Output the (X, Y) coordinate of the center of the cell containing the given text.  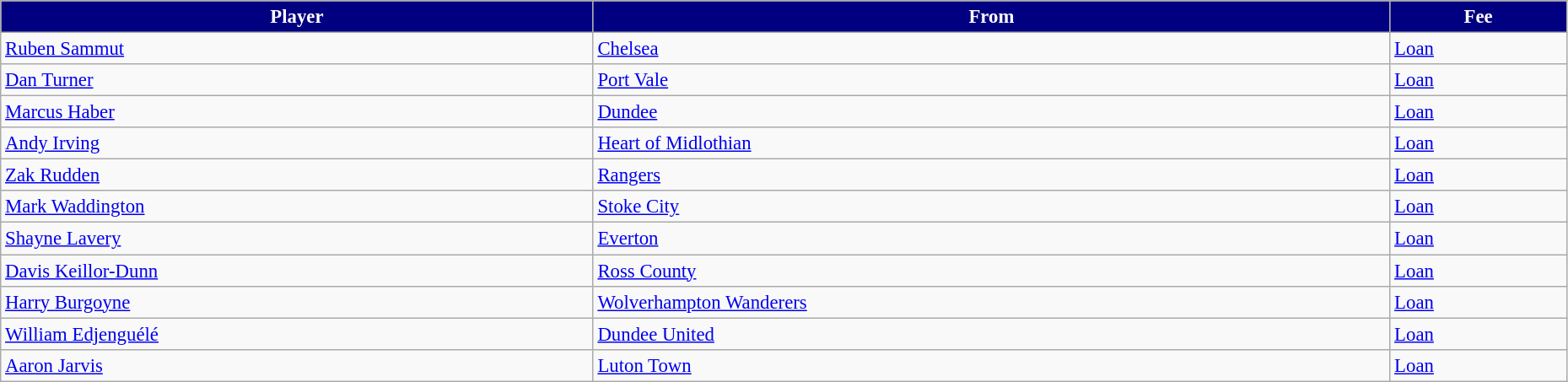
Luton Town (992, 365)
Dundee United (992, 334)
Heart of Midlothian (992, 143)
Port Vale (992, 80)
Stoke City (992, 207)
Harry Burgoyne (297, 302)
Shayne Lavery (297, 239)
Wolverhampton Wanderers (992, 302)
Aaron Jarvis (297, 365)
Chelsea (992, 49)
Ross County (992, 271)
William Edjenguélé (297, 334)
Fee (1479, 17)
Andy Irving (297, 143)
Rangers (992, 175)
Davis Keillor-Dunn (297, 271)
Marcus Haber (297, 112)
Mark Waddington (297, 207)
Player (297, 17)
From (992, 17)
Zak Rudden (297, 175)
Ruben Sammut (297, 49)
Everton (992, 239)
Dan Turner (297, 80)
Dundee (992, 112)
